Locate the cell with the specified text and output its (X, Y) center coordinate. 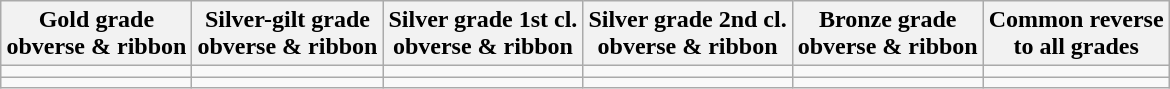
Common reverseto all grades (1076, 34)
Bronze gradeobverse & ribbon (888, 34)
Gold gradeobverse & ribbon (96, 34)
Silver grade 1st cl.obverse & ribbon (483, 34)
Silver grade 2nd cl.obverse & ribbon (688, 34)
Silver-gilt gradeobverse & ribbon (288, 34)
